Detect which cell encompasses the target text, then output its [X, Y] center coordinate. 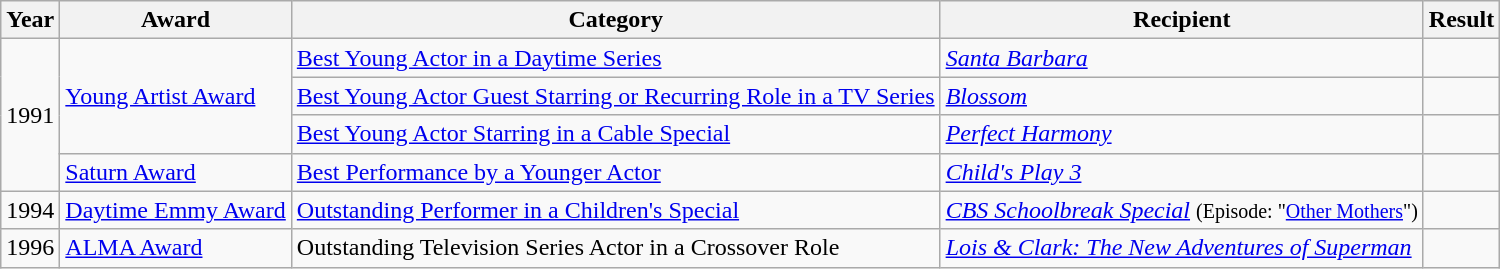
Santa Barbara [1182, 58]
Recipient [1182, 20]
Category [616, 20]
Outstanding Performer in a Children's Special [616, 210]
Daytime Emmy Award [176, 210]
Child's Play 3 [1182, 172]
Outstanding Television Series Actor in a Crossover Role [616, 248]
Best Young Actor in a Daytime Series [616, 58]
1991 [30, 115]
CBS Schoolbreak Special (Episode: "Other Mothers") [1182, 210]
Best Young Actor Guest Starring or Recurring Role in a TV Series [616, 96]
Year [30, 20]
Award [176, 20]
Result [1461, 20]
Perfect Harmony [1182, 134]
Best Performance by a Younger Actor [616, 172]
1994 [30, 210]
Saturn Award [176, 172]
Best Young Actor Starring in a Cable Special [616, 134]
Young Artist Award [176, 96]
1996 [30, 248]
Lois & Clark: The New Adventures of Superman [1182, 248]
Blossom [1182, 96]
ALMA Award [176, 248]
